Return [X, Y] of the center of cell containing provided text 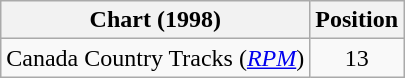
Canada Country Tracks (RPM) [156, 58]
Position [357, 20]
13 [357, 58]
Chart (1998) [156, 20]
